Return (x, y) of the center of cell containing provided text 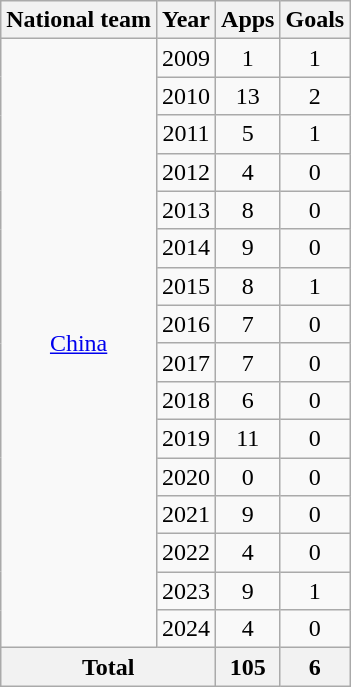
105 (248, 667)
Total (108, 667)
2009 (186, 58)
2014 (186, 248)
National team (79, 20)
2015 (186, 286)
2022 (186, 553)
2017 (186, 362)
2019 (186, 438)
2018 (186, 400)
11 (248, 438)
2011 (186, 134)
2016 (186, 324)
Goals (315, 20)
2023 (186, 591)
2021 (186, 515)
Year (186, 20)
2013 (186, 210)
2012 (186, 172)
2 (315, 96)
2024 (186, 629)
13 (248, 96)
5 (248, 134)
Apps (248, 20)
2010 (186, 96)
2020 (186, 477)
China (79, 344)
